Capture the cell that displays the provided text and extract its [X, Y] central coordinate. 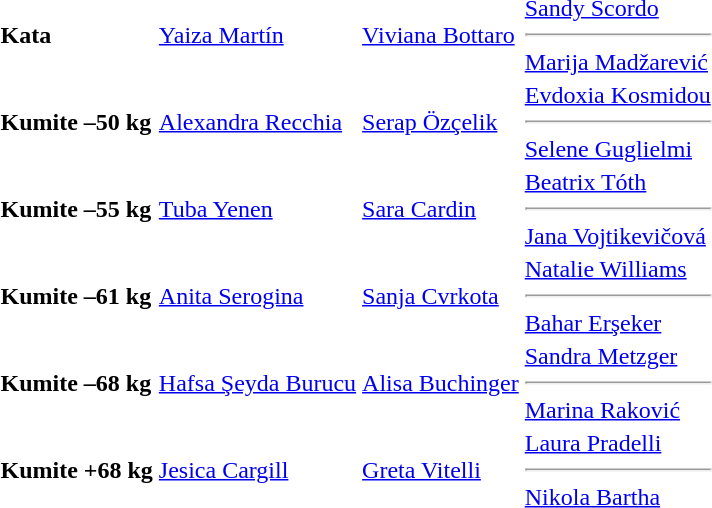
Alisa Buchinger [441, 383]
Serap Özçelik [441, 122]
Sara Cardin [441, 209]
Natalie Williams Bahar Erşeker [618, 296]
Evdoxia Kosmidou Selene Guglielmi [618, 122]
Sanja Cvrkota [441, 296]
Tuba Yenen [257, 209]
Alexandra Recchia [257, 122]
Sandra Metzger Marina Raković [618, 383]
Beatrix Tóth Jana Vojtikevičová [618, 209]
Anita Serogina [257, 296]
Hafsa Şeyda Burucu [257, 383]
